Output the (X, Y) coordinate of the center of the cell containing the given text.  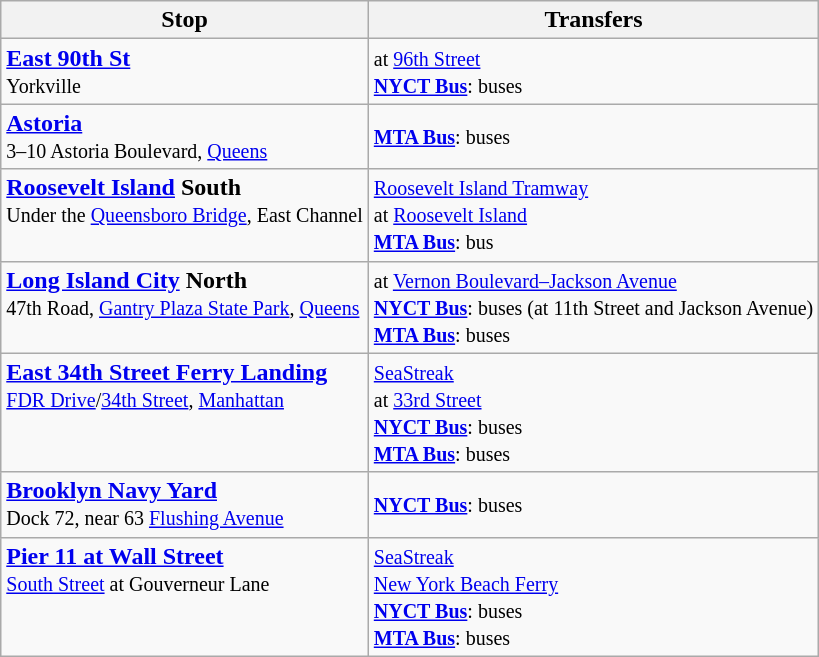
Roosevelt Island SouthUnder the Queensboro Bridge, East Channel (185, 215)
at 96th StreetNYCT Bus: buses (593, 72)
SeaStreakNew York Beach FerryNYCT Bus: buses MTA Bus: buses (593, 596)
Pier 11 at Wall StreetSouth Street at Gouverneur Lane (185, 596)
Brooklyn Navy YardDock 72, near 63 Flushing Avenue (185, 504)
Roosevelt Island Tramway at Roosevelt IslandMTA Bus: bus (593, 215)
MTA Bus: buses (593, 136)
Long Island City North47th Road, Gantry Plaza State Park, Queens (185, 307)
NYCT Bus: buses (593, 504)
East 34th Street Ferry LandingFDR Drive/34th Street, Manhattan (185, 412)
SeaStreak at 33rd StreetNYCT Bus: buses MTA Bus: buses (593, 412)
Stop (185, 20)
Astoria3–10 Astoria Boulevard, Queens (185, 136)
at Vernon Boulevard–Jackson Avenue NYCT Bus: buses (at 11th Street and Jackson Avenue)MTA Bus: buses (593, 307)
Transfers (593, 20)
East 90th StYorkville (185, 72)
